Return [x, y] of the center of cell containing provided text 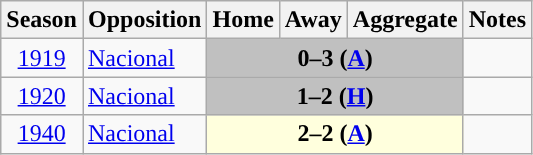
Away [313, 20]
2–2 (A) [335, 134]
1940 [42, 134]
Notes [497, 20]
0–3 (A) [335, 58]
1920 [42, 96]
1–2 (H) [335, 96]
Season [42, 20]
1919 [42, 58]
Home [243, 20]
Aggregate [405, 20]
Opposition [144, 20]
